Find where the given text appears and provide that cell's center as [x, y] coordinate. 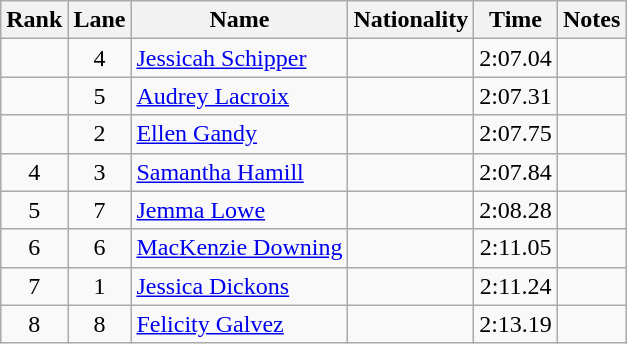
2:11.24 [516, 286]
Jemma Lowe [240, 210]
2:13.19 [516, 324]
1 [100, 286]
Felicity Galvez [240, 324]
2:07.04 [516, 58]
Lane [100, 20]
Audrey Lacroix [240, 96]
2:07.31 [516, 96]
2:07.75 [516, 134]
Jessicah Schipper [240, 58]
Nationality [411, 20]
Ellen Gandy [240, 134]
MacKenzie Downing [240, 248]
3 [100, 172]
2:08.28 [516, 210]
Rank [34, 20]
Time [516, 20]
Name [240, 20]
2 [100, 134]
2:07.84 [516, 172]
2:11.05 [516, 248]
Notes [591, 20]
Jessica Dickons [240, 286]
Samantha Hamill [240, 172]
